Find where the given text appears and provide that cell's center as [X, Y] coordinate. 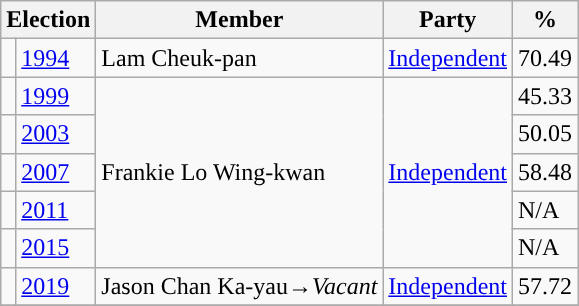
2015 [56, 248]
Lam Cheuk-pan [240, 58]
Election [48, 20]
1999 [56, 96]
2011 [56, 210]
1994 [56, 58]
2003 [56, 134]
45.33 [546, 96]
2007 [56, 172]
Jason Chan Ka-yau→Vacant [240, 286]
Member [240, 20]
% [546, 20]
50.05 [546, 134]
2019 [56, 286]
Party [448, 20]
70.49 [546, 58]
58.48 [546, 172]
57.72 [546, 286]
Frankie Lo Wing-kwan [240, 172]
